Identify which cell holds the provided text, then report its [X, Y] central coordinate. 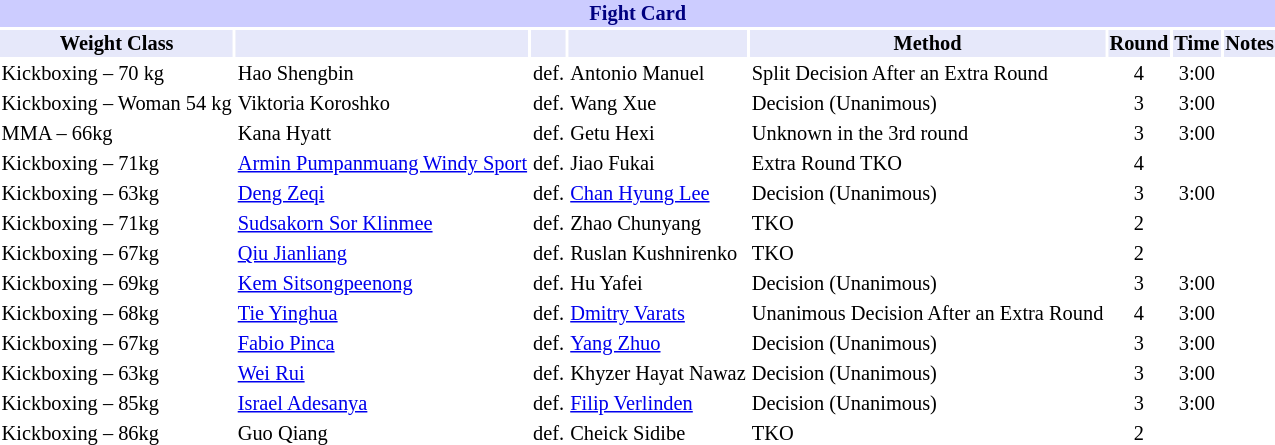
Tie Yinghua [382, 314]
Kickboxing – 70 kg [116, 74]
Wei Rui [382, 374]
Wang Xue [658, 104]
Deng Zeqi [382, 194]
Kickboxing – 85kg [116, 404]
Jiao Fukai [658, 164]
Israel Adesanya [382, 404]
Antonio Manuel [658, 74]
Zhao Chunyang [658, 224]
Armin Pumpanmuang Windy Sport [382, 164]
Kem Sitsongpeenong [382, 284]
Fabio Pinca [382, 344]
Kickboxing – 68kg [116, 314]
Viktoria Koroshko [382, 104]
Kickboxing – 69kg [116, 284]
Sudsakorn Sor Klinmee [382, 224]
Getu Hexi [658, 134]
Extra Round TKO [928, 164]
Weight Class [116, 44]
Hao Shengbin [382, 74]
Time [1197, 44]
Yang Zhuo [658, 344]
MMA – 66kg [116, 134]
Method [928, 44]
Kana Hyatt [382, 134]
Split Decision After an Extra Round [928, 74]
Filip Verlinden [658, 404]
Kickboxing – Woman 54 kg [116, 104]
Hu Yafei [658, 284]
Qiu Jianliang [382, 254]
Round [1139, 44]
Unknown in the 3rd round [928, 134]
Khyzer Hayat Nawaz [658, 374]
Ruslan Kushnirenko [658, 254]
Chan Hyung Lee [658, 194]
Dmitry Varats [658, 314]
Unanimous Decision After an Extra Round [928, 314]
